Locate the cell with the specified text and output its (X, Y) center coordinate. 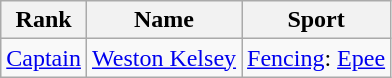
Fencing: Epee (316, 58)
Captain (44, 58)
Name (164, 20)
Sport (316, 20)
Weston Kelsey (164, 58)
Rank (44, 20)
